Locate the cell with the specified text and output its [X, Y] center coordinate. 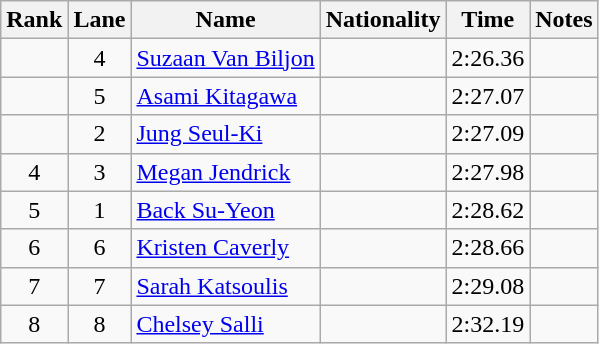
Chelsey Salli [226, 324]
2:27.98 [488, 172]
Suzaan Van Biljon [226, 58]
2:26.36 [488, 58]
Time [488, 20]
2:28.62 [488, 210]
2:32.19 [488, 324]
1 [100, 210]
2:27.09 [488, 134]
Name [226, 20]
Kristen Caverly [226, 248]
Rank [34, 20]
3 [100, 172]
2:27.07 [488, 96]
Nationality [383, 20]
Lane [100, 20]
2:28.66 [488, 248]
Jung Seul-Ki [226, 134]
Back Su-Yeon [226, 210]
Asami Kitagawa [226, 96]
2:29.08 [488, 286]
Notes [564, 20]
2 [100, 134]
Sarah Katsoulis [226, 286]
Megan Jendrick [226, 172]
